Return (x, y) of the center of cell containing provided text 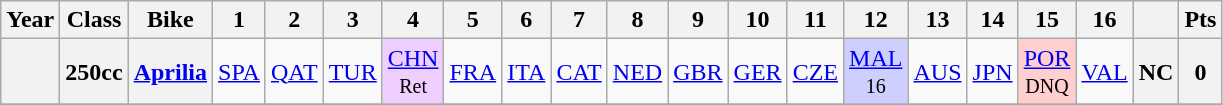
VAL (1104, 72)
FRA (473, 72)
GER (758, 72)
ITA (526, 72)
16 (1104, 20)
AUS (938, 72)
TUR (352, 72)
PORDNQ (1047, 72)
JPN (992, 72)
1 (240, 20)
0 (1200, 72)
NC (1156, 72)
10 (758, 20)
Bike (170, 20)
CZE (815, 72)
250cc (94, 72)
2 (294, 20)
Class (94, 20)
13 (938, 20)
Pts (1200, 20)
9 (698, 20)
12 (876, 20)
CHNRet (413, 72)
11 (815, 20)
7 (579, 20)
6 (526, 20)
14 (992, 20)
CAT (579, 72)
15 (1047, 20)
4 (413, 20)
SPA (240, 72)
Aprilia (170, 72)
3 (352, 20)
MAL16 (876, 72)
QAT (294, 72)
Year (30, 20)
8 (637, 20)
NED (637, 72)
GBR (698, 72)
5 (473, 20)
